Detect which cell encompasses the target text, then output its (x, y) center coordinate. 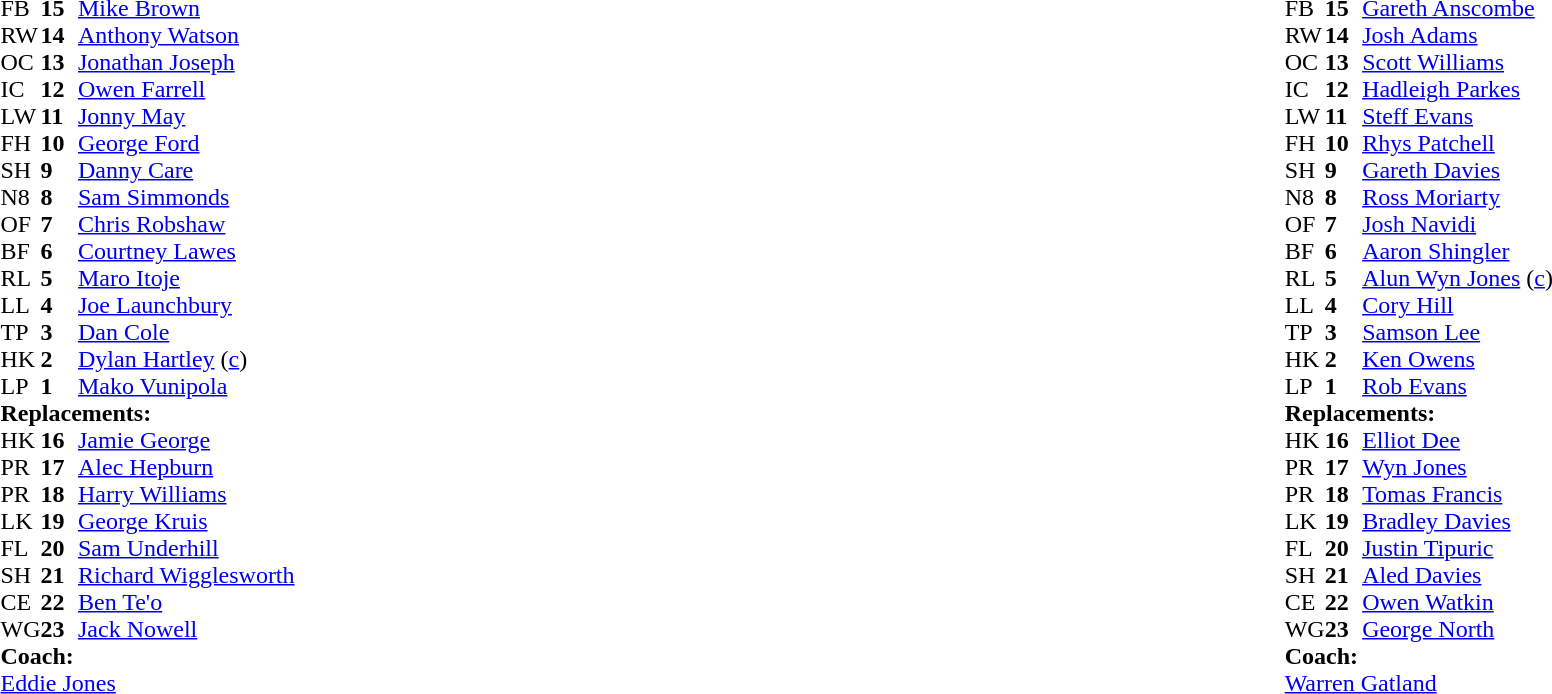
George Kruis (186, 522)
Anthony Watson (186, 36)
Jamie George (186, 440)
Dylan Hartley (c) (186, 360)
Coach: (147, 656)
Harry Williams (186, 494)
Maro Itoje (186, 278)
Danny Care (186, 170)
Replacements: (147, 414)
Jack Nowell (186, 630)
Joe Launchbury (186, 306)
Mako Vunipola (186, 386)
Sam Underhill (186, 548)
Sam Simmonds (186, 198)
Ben Te'o (186, 602)
Owen Farrell (186, 90)
Richard Wigglesworth (186, 576)
Jonny May (186, 116)
Dan Cole (186, 332)
Jonathan Joseph (186, 62)
Chris Robshaw (186, 224)
Courtney Lawes (186, 252)
Alec Hepburn (186, 468)
George Ford (186, 144)
